Capture the cell that displays the provided text and extract its [x, y] central coordinate. 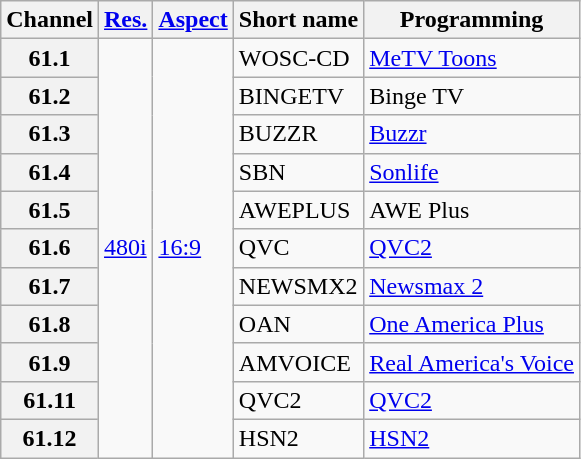
61.5 [50, 210]
WOSC-CD [298, 58]
Sonlife [472, 172]
61.3 [50, 134]
Res. [126, 20]
BINGETV [298, 96]
MeTV Toons [472, 58]
QVC [298, 248]
61.7 [50, 286]
SBN [298, 172]
Aspect [193, 20]
AWE Plus [472, 210]
Short name [298, 20]
NEWSMX2 [298, 286]
61.8 [50, 324]
Programming [472, 20]
One America Plus [472, 324]
61.9 [50, 362]
61.2 [50, 96]
61.4 [50, 172]
AWEPLUS [298, 210]
61.11 [50, 400]
OAN [298, 324]
61.6 [50, 248]
480i [126, 248]
61.1 [50, 58]
AMVOICE [298, 362]
Binge TV [472, 96]
Newsmax 2 [472, 286]
16:9 [193, 248]
61.12 [50, 438]
BUZZR [298, 134]
Buzzr [472, 134]
Channel [50, 20]
Real America's Voice [472, 362]
